From the cell containing the given text, extract its center point as (X, Y) coordinate. 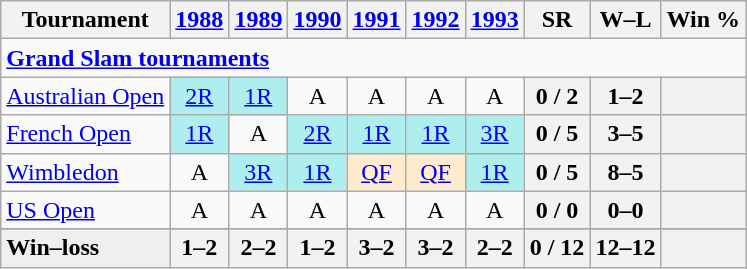
Wimbledon (86, 172)
12–12 (626, 248)
French Open (86, 134)
3–5 (626, 134)
1990 (318, 20)
1993 (494, 20)
0 / 0 (557, 210)
8–5 (626, 172)
1992 (436, 20)
1991 (376, 20)
1988 (200, 20)
Grand Slam tournaments (374, 58)
0 / 12 (557, 248)
0 / 2 (557, 96)
SR (557, 20)
Win–loss (86, 248)
Win % (704, 20)
W–L (626, 20)
0–0 (626, 210)
Australian Open (86, 96)
1989 (258, 20)
Tournament (86, 20)
US Open (86, 210)
